From the cell containing the given text, extract its center point as (X, Y) coordinate. 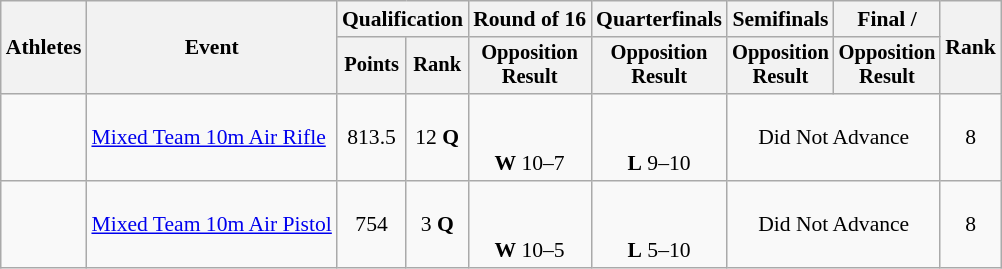
Event (211, 48)
Athletes (44, 48)
Mixed Team 10m Air Rifle (211, 138)
Quarterfinals (659, 19)
L 9–10 (659, 138)
Round of 16 (530, 19)
12 Q (437, 138)
Qualification (402, 19)
W 10–5 (530, 224)
Final / (888, 19)
Semifinals (780, 19)
W 10–7 (530, 138)
3 Q (437, 224)
Points (372, 66)
L 5–10 (659, 224)
813.5 (372, 138)
Mixed Team 10m Air Pistol (211, 224)
754 (372, 224)
